Pinpoint the cell where the given text exists, returning its [x, y] midpoint coordinate. 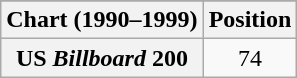
US Billboard 200 [102, 58]
Position [250, 20]
74 [250, 58]
Chart (1990–1999) [102, 20]
